Detect which cell encompasses the target text, then output its [X, Y] center coordinate. 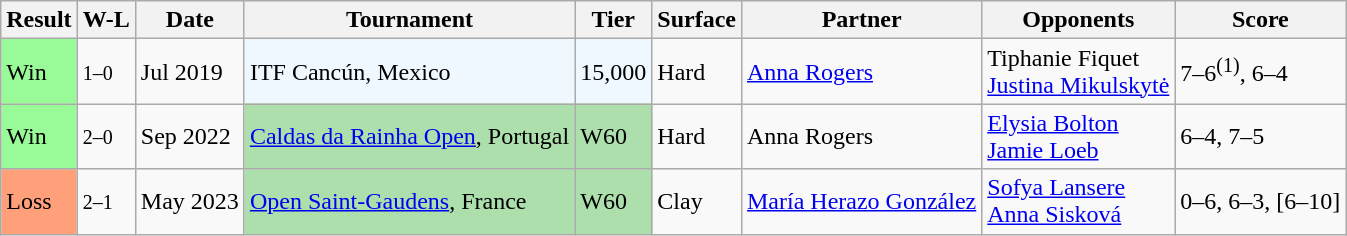
Tier [614, 20]
Result [39, 20]
W-L [106, 20]
7–6(1), 6–4 [1260, 72]
ITF Cancún, Mexico [409, 72]
0–6, 6–3, [6–10] [1260, 202]
Caldas da Rainha Open, Portugal [409, 136]
6–4, 7–5 [1260, 136]
May 2023 [190, 202]
Date [190, 20]
Sofya Lansere Anna Sisková [1078, 202]
Partner [861, 20]
Tournament [409, 20]
2–1 [106, 202]
1–0 [106, 72]
Score [1260, 20]
María Herazo González [861, 202]
Surface [697, 20]
Jul 2019 [190, 72]
15,000 [614, 72]
Tiphanie Fiquet Justina Mikulskytė [1078, 72]
Clay [697, 202]
Opponents [1078, 20]
2–0 [106, 136]
Elysia Bolton Jamie Loeb [1078, 136]
Loss [39, 202]
Sep 2022 [190, 136]
Open Saint-Gaudens, France [409, 202]
